Return [X, Y] of the center of cell containing provided text 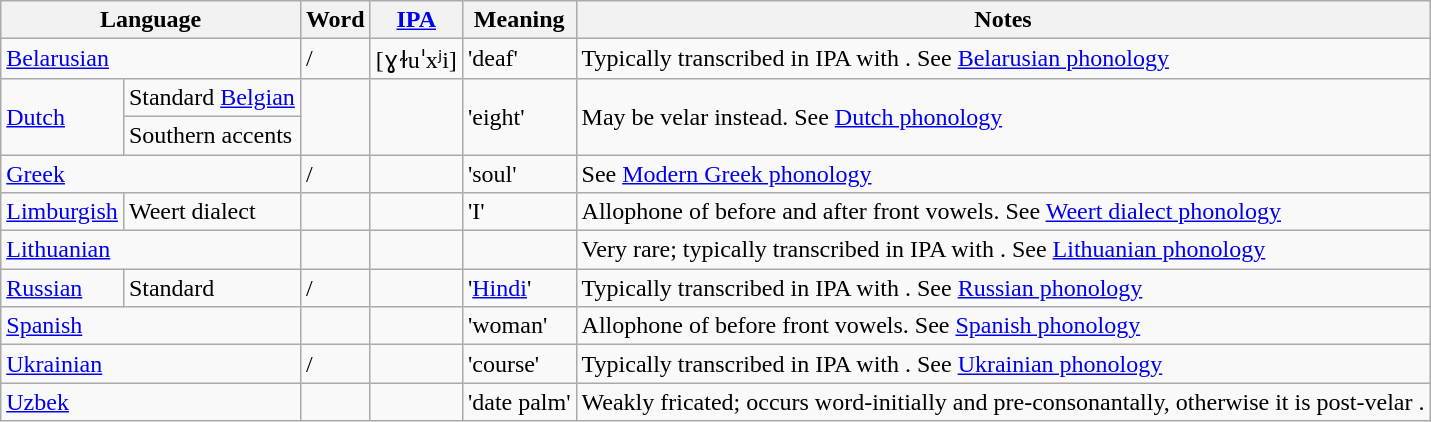
Notes [1003, 20]
Russian [62, 288]
Belarusian [151, 59]
Typically transcribed in IPA with . See Ukrainian phonology [1003, 364]
Spanish [151, 326]
Ukrainian [151, 364]
Weakly fricated; occurs word-initially and pre-consonantally, otherwise it is post-velar . [1003, 402]
Very rare; typically transcribed in IPA with . See Lithuanian phonology [1003, 250]
Meaning [519, 20]
Limburgish [62, 212]
'date palm' [519, 402]
Dutch [62, 116]
'woman' [519, 326]
Typically transcribed in IPA with . See Belarusian phonology [1003, 59]
'soul' [519, 173]
Typically transcribed in IPA with . See Russian phonology [1003, 288]
Language [151, 20]
Allophone of before front vowels. See Spanish phonology [1003, 326]
Standard [212, 288]
May be velar instead. See Dutch phonology [1003, 116]
Weert dialect [212, 212]
Standard Belgian [212, 97]
Uzbek [151, 402]
Word [335, 20]
Allophone of before and after front vowels. See Weert dialect phonology [1003, 212]
'I' [519, 212]
Southern accents [212, 135]
Lithuanian [151, 250]
See Modern Greek phonology [1003, 173]
'eight' [519, 116]
'Hindi' [519, 288]
IPA [416, 20]
'deaf' [519, 59]
Greek [151, 173]
'course' [519, 364]
[ɣɫuˈxʲi] [416, 59]
